Provide the (x, y) coordinate of the cell's center where the given text is located.  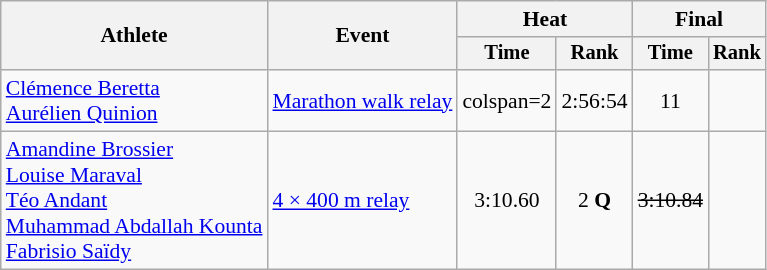
Marathon walk relay (362, 100)
3:10.60 (506, 201)
2 Q (594, 201)
Heat (544, 19)
Amandine BrossierLouise MaravalTéo AndantMuhammad Abdallah KountaFabrisio Saïdy (134, 201)
Event (362, 36)
11 (670, 100)
colspan=2 (506, 100)
Final (700, 19)
Athlete (134, 36)
2:56:54 (594, 100)
3:10.84 (670, 201)
4 × 400 m relay (362, 201)
Clémence BerettaAurélien Quinion (134, 100)
